Output the (x, y) coordinate of the center of the cell containing the given text.  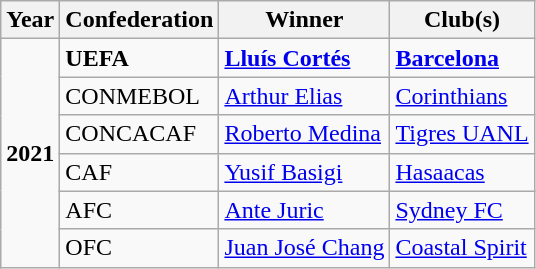
Corinthians (462, 96)
Winner (304, 20)
Coastal Spirit (462, 248)
Arthur Elias (304, 96)
Barcelona (462, 58)
UEFA (140, 58)
OFC (140, 248)
CONMEBOL (140, 96)
Hasaacas (462, 172)
Confederation (140, 20)
Year (30, 20)
Tigres UANL (462, 134)
Roberto Medina (304, 134)
Yusif Basigi (304, 172)
CAF (140, 172)
Sydney FC (462, 210)
Club(s) (462, 20)
CONCACAF (140, 134)
Juan José Chang (304, 248)
Ante Juric (304, 210)
2021 (30, 153)
Lluís Cortés (304, 58)
AFC (140, 210)
